Locate the cell with the specified text and output its [x, y] center coordinate. 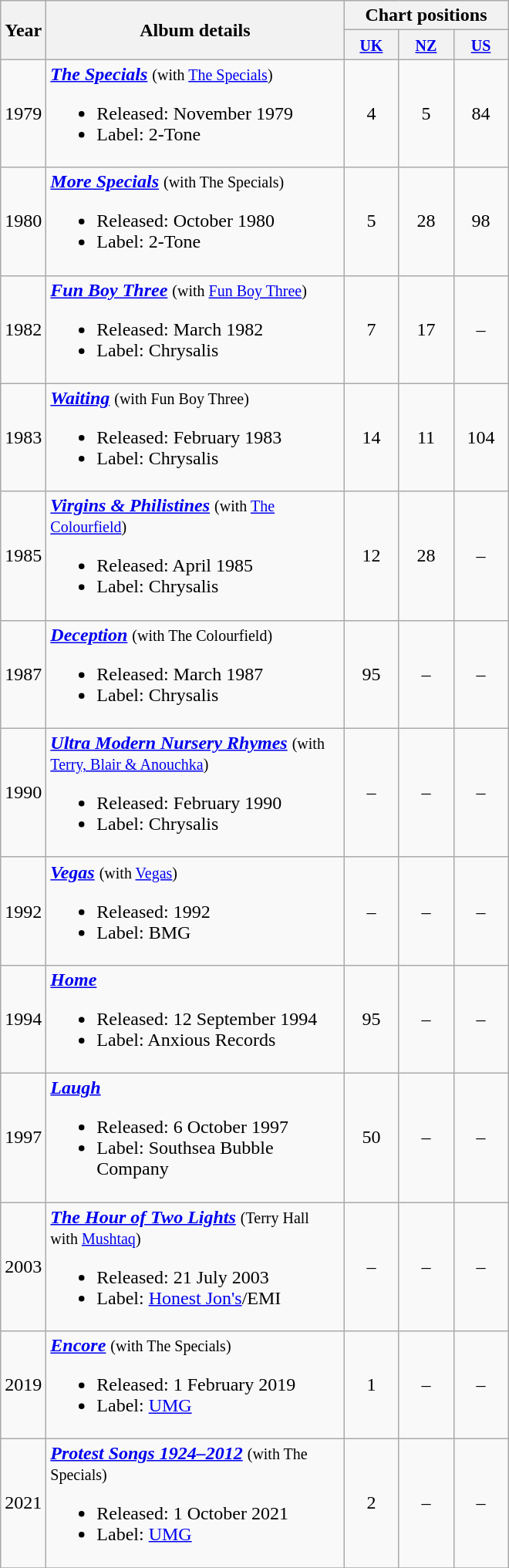
1980 [23, 221]
Encore (with The Specials)Released: 1 February 2019Label: UMG [195, 1385]
7 [372, 329]
HomeReleased: 12 September 1994Label: Anxious Records [195, 1019]
LaughReleased: 6 October 1997Label: Southsea Bubble Company [195, 1137]
The Specials (with The Specials)Released: November 1979Label: 2-Tone [195, 113]
4 [372, 113]
50 [372, 1137]
1985 [23, 555]
Year [23, 30]
14 [372, 437]
12 [372, 555]
98 [481, 221]
1983 [23, 437]
Waiting (with Fun Boy Three)Released: February 1983Label: Chrysalis [195, 437]
1979 [23, 113]
Deception (with The Colourfield)Released: March 1987Label: Chrysalis [195, 674]
US [481, 45]
1990 [23, 793]
Protest Songs 1924–2012 (with The Specials)Released: 1 October 2021Label: UMG [195, 1504]
Ultra Modern Nursery Rhymes (with Terry, Blair & Anouchka)Released: February 1990Label: Chrysalis [195, 793]
2019 [23, 1385]
11 [426, 437]
1994 [23, 1019]
More Specials (with The Specials)Released: October 1980Label: 2-Tone [195, 221]
Album details [195, 30]
1982 [23, 329]
The Hour of Two Lights (Terry Hall with Mushtaq)Released: 21 July 2003Label: Honest Jon's/EMI [195, 1266]
Fun Boy Three (with Fun Boy Three)Released: March 1982Label: Chrysalis [195, 329]
2003 [23, 1266]
Virgins & Philistines (with The Colourfield)Released: April 1985Label: Chrysalis [195, 555]
17 [426, 329]
NZ [426, 45]
2021 [23, 1504]
1997 [23, 1137]
Vegas (with Vegas)Released: 1992Label: BMG [195, 911]
Chart positions [426, 15]
1987 [23, 674]
UK [372, 45]
84 [481, 113]
1 [372, 1385]
104 [481, 437]
1992 [23, 911]
2 [372, 1504]
